Extract the (X, Y) coordinate from the center of the cell holding the provided text.  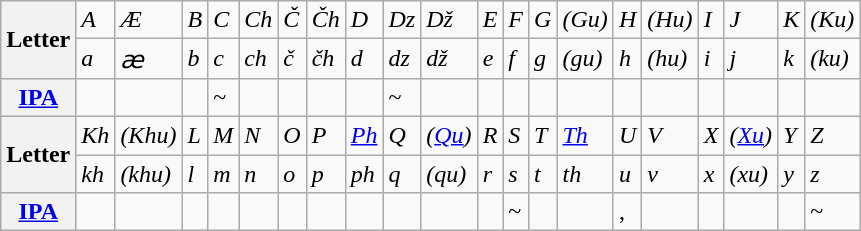
Th (585, 135)
m (224, 173)
kh (96, 173)
Dz (402, 20)
(Qu) (449, 135)
J (751, 20)
dž (449, 59)
t (543, 173)
I (711, 20)
s (516, 173)
r (490, 173)
(hu) (670, 59)
N (258, 135)
Dž (449, 20)
X (711, 135)
d (364, 59)
U (627, 135)
K (792, 20)
e (490, 59)
k (792, 59)
u (627, 173)
(khu) (148, 173)
g (543, 59)
(qu) (449, 173)
ch (258, 59)
Ph (364, 135)
x (711, 173)
P (326, 135)
v (670, 173)
Č (292, 20)
M (224, 135)
dz (402, 59)
F (516, 20)
a (96, 59)
o (292, 173)
R (490, 135)
L (195, 135)
n (258, 173)
č (292, 59)
l (195, 173)
(Xu) (751, 135)
C (224, 20)
y (792, 173)
(ku) (832, 59)
B (195, 20)
Z (832, 135)
Æ (148, 20)
(xu) (751, 173)
Y (792, 135)
ӕ (148, 59)
E (490, 20)
Ch (258, 20)
b (195, 59)
T (543, 135)
z (832, 173)
(Hu) (670, 20)
c (224, 59)
i (711, 59)
H (627, 20)
(Ku) (832, 20)
V (670, 135)
th (585, 173)
ph (364, 173)
, (627, 212)
Čh (326, 20)
(Gu) (585, 20)
A (96, 20)
O (292, 135)
G (543, 20)
(Khu) (148, 135)
f (516, 59)
Q (402, 135)
S (516, 135)
q (402, 173)
D (364, 20)
h (627, 59)
čh (326, 59)
p (326, 173)
(gu) (585, 59)
Kh (96, 135)
j (751, 59)
